Scan for the cell matching the given text and deliver its [x, y] coordinate at center. 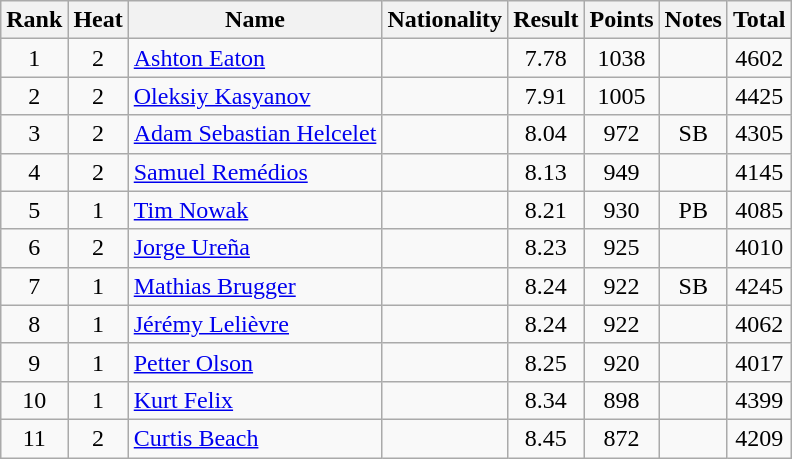
4245 [759, 286]
4 [34, 172]
4017 [759, 362]
Curtis Beach [255, 438]
PB [693, 210]
7.91 [546, 96]
5 [34, 210]
4305 [759, 134]
949 [622, 172]
872 [622, 438]
1038 [622, 58]
Notes [693, 20]
8.04 [546, 134]
930 [622, 210]
6 [34, 248]
925 [622, 248]
8.21 [546, 210]
Samuel Remédios [255, 172]
4399 [759, 400]
4145 [759, 172]
7.78 [546, 58]
8.23 [546, 248]
1005 [622, 96]
Heat [98, 20]
4209 [759, 438]
8.34 [546, 400]
Tim Nowak [255, 210]
898 [622, 400]
Result [546, 20]
10 [34, 400]
11 [34, 438]
972 [622, 134]
3 [34, 134]
7 [34, 286]
Name [255, 20]
8.25 [546, 362]
4085 [759, 210]
920 [622, 362]
Points [622, 20]
Adam Sebastian Helcelet [255, 134]
Jérémy Lelièvre [255, 324]
9 [34, 362]
Nationality [445, 20]
Ashton Eaton [255, 58]
Mathias Brugger [255, 286]
8.45 [546, 438]
Kurt Felix [255, 400]
Rank [34, 20]
4010 [759, 248]
4602 [759, 58]
Oleksiy Kasyanov [255, 96]
8 [34, 324]
Total [759, 20]
4062 [759, 324]
4425 [759, 96]
Petter Olson [255, 362]
8.13 [546, 172]
Jorge Ureña [255, 248]
